Pinpoint the cell where the given text exists, returning its (X, Y) midpoint coordinate. 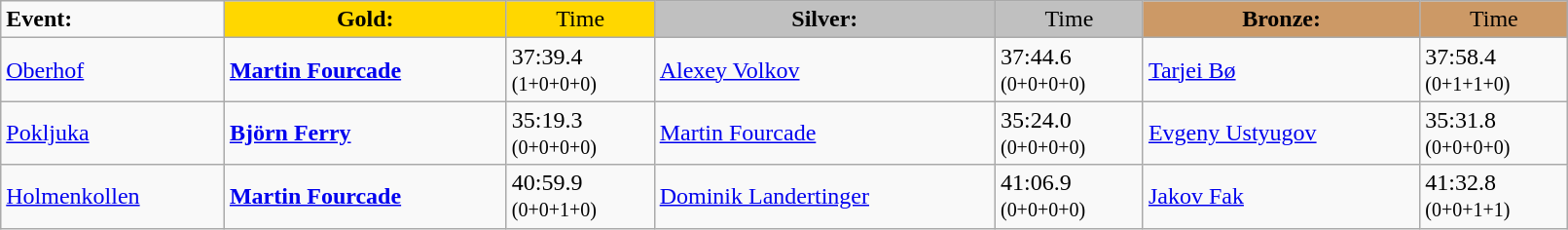
35:31.8(0+0+0+0) (1494, 133)
Event: (113, 19)
Björn Ferry (365, 133)
Dominik Landertinger (824, 197)
35:24.0(0+0+0+0) (1069, 133)
Pokljuka (113, 133)
Evgeny Ustyugov (1281, 133)
Holmenkollen (113, 197)
Alexey Volkov (824, 70)
37:58.4(0+1+1+0) (1494, 70)
41:32.8(0+0+1+1) (1494, 197)
Gold: (365, 19)
37:39.4(1+0+0+0) (580, 70)
Bronze: (1281, 19)
37:44.6(0+0+0+0) (1069, 70)
Tarjei Bø (1281, 70)
Oberhof (113, 70)
41:06.9(0+0+0+0) (1069, 197)
Silver: (824, 19)
Jakov Fak (1281, 197)
40:59.9(0+0+1+0) (580, 197)
35:19.3(0+0+0+0) (580, 133)
